Identify which cell holds the provided text, then report its [x, y] central coordinate. 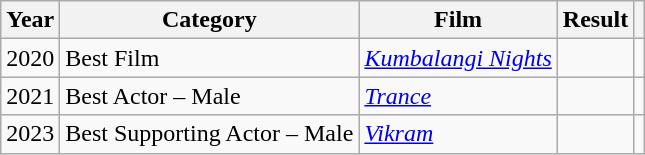
Vikram [458, 134]
2023 [30, 134]
Category [210, 20]
2020 [30, 58]
Film [458, 20]
Year [30, 20]
Best Actor – Male [210, 96]
Kumbalangi Nights [458, 58]
Best Supporting Actor – Male [210, 134]
Best Film [210, 58]
2021 [30, 96]
Result [595, 20]
Trance [458, 96]
